Return the [X, Y] coordinate for the center point of the cell that contains the specified text.  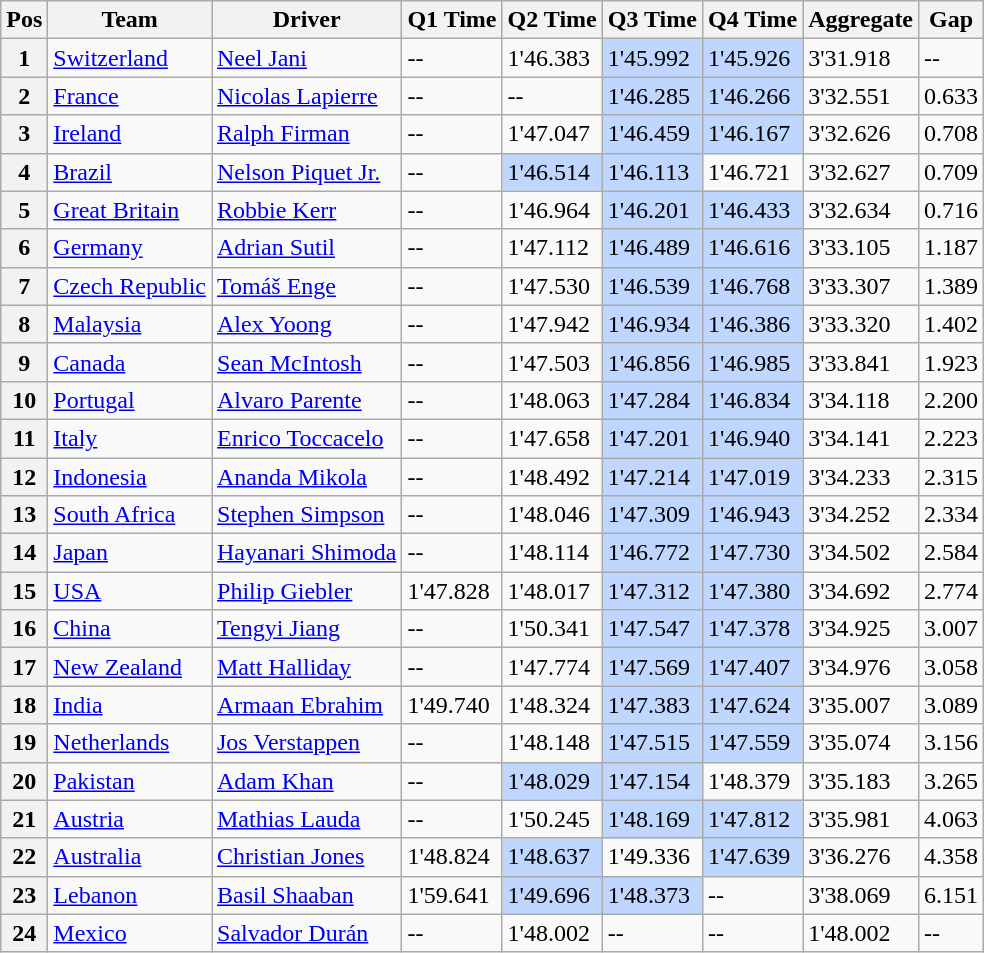
Indonesia [130, 477]
3'33.841 [861, 362]
1'46.934 [652, 324]
16 [24, 629]
1'48.114 [552, 553]
Great Britain [130, 210]
1'46.113 [652, 172]
USA [130, 591]
3'34.141 [861, 438]
0.716 [952, 210]
Pakistan [130, 781]
3'35.183 [861, 781]
3'33.307 [861, 286]
Q1 Time [452, 20]
1'47.112 [552, 248]
1'47.559 [752, 743]
Aggregate [861, 20]
Stephen Simpson [307, 515]
1'46.940 [752, 438]
1.923 [952, 362]
0.708 [952, 134]
9 [24, 362]
1'47.515 [652, 743]
1.187 [952, 248]
1'50.341 [552, 629]
1'46.834 [752, 400]
Australia [130, 857]
Enrico Toccacelo [307, 438]
15 [24, 591]
1'47.383 [652, 705]
3'35.007 [861, 705]
3'33.105 [861, 248]
1'47.019 [752, 477]
Salvador Durán [307, 933]
1'47.658 [552, 438]
3.156 [952, 743]
1'48.637 [552, 857]
1'47.530 [552, 286]
1'45.926 [752, 58]
1'47.624 [752, 705]
1'47.309 [652, 515]
1'47.154 [652, 781]
1'46.383 [552, 58]
New Zealand [130, 667]
Alex Yoong [307, 324]
1'46.539 [652, 286]
1'59.641 [452, 895]
Nicolas Lapierre [307, 96]
3.058 [952, 667]
1'46.266 [752, 96]
Neel Jani [307, 58]
1'46.386 [752, 324]
1'48.324 [552, 705]
Mexico [130, 933]
Austria [130, 819]
6.151 [952, 895]
3 [24, 134]
22 [24, 857]
Mathias Lauda [307, 819]
Alvaro Parente [307, 400]
2.200 [952, 400]
Tomáš Enge [307, 286]
1.402 [952, 324]
1'47.828 [452, 591]
Driver [307, 20]
Ireland [130, 134]
4.358 [952, 857]
Switzerland [130, 58]
12 [24, 477]
1'48.824 [452, 857]
1'46.964 [552, 210]
1'49.336 [652, 857]
1'47.201 [652, 438]
3'34.502 [861, 553]
7 [24, 286]
4 [24, 172]
19 [24, 743]
1'48.063 [552, 400]
Pos [24, 20]
3'36.276 [861, 857]
Adrian Sutil [307, 248]
1'48.373 [652, 895]
1'48.492 [552, 477]
1'47.380 [752, 591]
3'32.627 [861, 172]
24 [24, 933]
10 [24, 400]
3'35.074 [861, 743]
4.063 [952, 819]
Tengyi Jiang [307, 629]
3'34.692 [861, 591]
20 [24, 781]
1'46.985 [752, 362]
1'46.201 [652, 210]
Basil Shaaban [307, 895]
Q3 Time [652, 20]
China [130, 629]
Brazil [130, 172]
11 [24, 438]
Philip Giebler [307, 591]
1'49.696 [552, 895]
Ralph Firman [307, 134]
23 [24, 895]
13 [24, 515]
Team [130, 20]
1'47.503 [552, 362]
2.774 [952, 591]
Portugal [130, 400]
2.334 [952, 515]
3'34.976 [861, 667]
3'34.118 [861, 400]
Czech Republic [130, 286]
1'47.284 [652, 400]
17 [24, 667]
3'32.634 [861, 210]
India [130, 705]
Gap [952, 20]
Jos Verstappen [307, 743]
1'47.214 [652, 477]
3'34.252 [861, 515]
1'46.167 [752, 134]
Armaan Ebrahim [307, 705]
3'32.626 [861, 134]
1'47.942 [552, 324]
Netherlands [130, 743]
1'46.459 [652, 134]
3.007 [952, 629]
21 [24, 819]
3'34.233 [861, 477]
France [130, 96]
Italy [130, 438]
Sean McIntosh [307, 362]
1'48.029 [552, 781]
14 [24, 553]
1'47.047 [552, 134]
1'46.285 [652, 96]
0.709 [952, 172]
1'50.245 [552, 819]
1'47.312 [652, 591]
Nelson Piquet Jr. [307, 172]
Q4 Time [752, 20]
Q2 Time [552, 20]
6 [24, 248]
Canada [130, 362]
3'34.925 [861, 629]
Japan [130, 553]
1'46.433 [752, 210]
Ananda Mikola [307, 477]
1'48.017 [552, 591]
1'49.740 [452, 705]
1'47.774 [552, 667]
2.223 [952, 438]
1'46.772 [652, 553]
1'47.812 [752, 819]
Lebanon [130, 895]
5 [24, 210]
Hayanari Shimoda [307, 553]
1'48.148 [552, 743]
1'47.547 [652, 629]
1'46.768 [752, 286]
3.089 [952, 705]
1'48.169 [652, 819]
Malaysia [130, 324]
Germany [130, 248]
1'46.856 [652, 362]
1'47.639 [752, 857]
1'46.616 [752, 248]
8 [24, 324]
Christian Jones [307, 857]
1'46.514 [552, 172]
South Africa [130, 515]
2.584 [952, 553]
1'46.721 [752, 172]
1'48.046 [552, 515]
1.389 [952, 286]
2 [24, 96]
1'47.730 [752, 553]
18 [24, 705]
Adam Khan [307, 781]
2.315 [952, 477]
Robbie Kerr [307, 210]
1'46.943 [752, 515]
3'35.981 [861, 819]
3'38.069 [861, 895]
3'31.918 [861, 58]
1'46.489 [652, 248]
0.633 [952, 96]
1'47.407 [752, 667]
1'47.569 [652, 667]
3.265 [952, 781]
1'45.992 [652, 58]
1'48.379 [752, 781]
1'47.378 [752, 629]
Matt Halliday [307, 667]
3'32.551 [861, 96]
1 [24, 58]
3'33.320 [861, 324]
